Identify which cell holds the provided text, then report its [x, y] central coordinate. 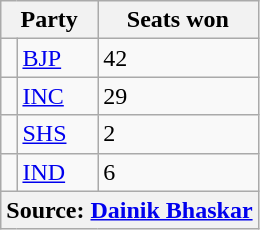
6 [178, 172]
Seats won [178, 20]
Source: Dainik Bhaskar [130, 210]
SHS [58, 134]
INC [58, 96]
29 [178, 96]
42 [178, 58]
Party [50, 20]
IND [58, 172]
BJP [58, 58]
2 [178, 134]
